For the text-containing cell, return its midpoint in (x, y) coordinate format. 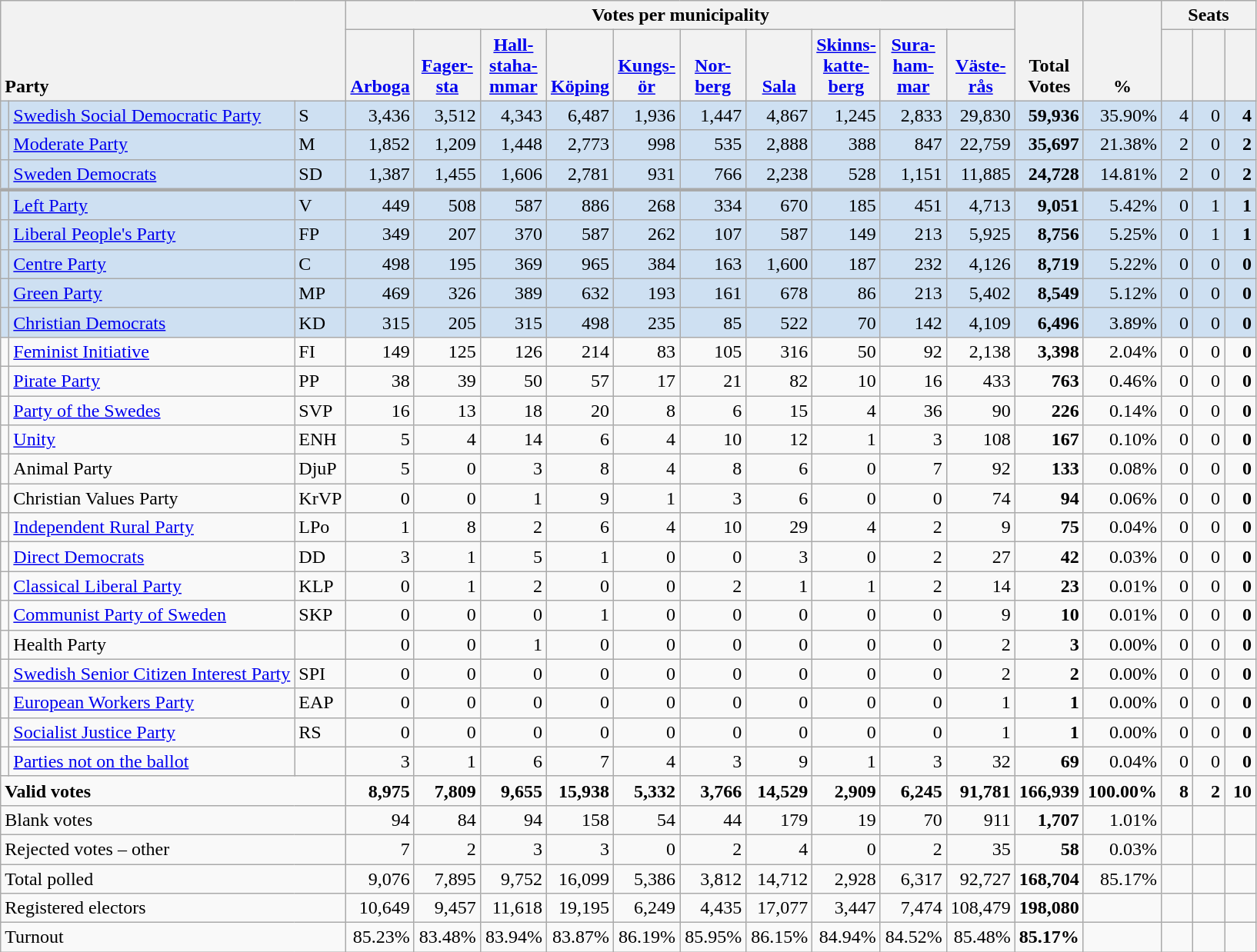
528 (846, 175)
12 (779, 440)
0.08% (1122, 469)
1,707 (1049, 820)
36 (913, 410)
1,209 (447, 145)
3,436 (380, 115)
0.46% (1122, 381)
15 (779, 410)
C (320, 264)
195 (447, 264)
57 (580, 381)
107 (713, 235)
5.42% (1122, 205)
Party of the Swedes (152, 410)
13 (447, 410)
LPo (320, 528)
20 (580, 410)
5.25% (1122, 235)
27 (980, 557)
2,888 (779, 145)
Independent Rural Party (152, 528)
Sweden Democrats (152, 175)
Green Party (152, 293)
DD (320, 557)
84.94% (846, 937)
KLP (320, 586)
Total Votes (1049, 51)
100.00% (1122, 791)
14.81% (1122, 175)
11,618 (513, 908)
83.94% (513, 937)
86.19% (647, 937)
235 (647, 322)
5.22% (1122, 264)
369 (513, 264)
35 (980, 849)
5,925 (980, 235)
14,712 (779, 879)
V (320, 205)
83.87% (580, 937)
% (1122, 51)
6,496 (1049, 322)
508 (447, 205)
185 (846, 205)
Communist Party of Sweden (152, 615)
85.95% (713, 937)
226 (1049, 410)
161 (713, 293)
54 (647, 820)
PP (320, 381)
166,939 (1049, 791)
Rejected votes – other (174, 849)
Parties not on the ballot (152, 761)
Registered electors (174, 908)
179 (779, 820)
FP (320, 235)
389 (513, 293)
44 (713, 820)
0.14% (1122, 410)
ENH (320, 440)
9,076 (380, 879)
167 (1049, 440)
2,138 (980, 351)
133 (1049, 469)
74 (980, 498)
158 (580, 820)
847 (913, 145)
1,447 (713, 115)
1,606 (513, 175)
5,386 (647, 879)
1,455 (447, 175)
965 (580, 264)
2,238 (779, 175)
Valid votes (174, 791)
Moderate Party (152, 145)
5.12% (1122, 293)
1,600 (779, 264)
Arboga (380, 65)
2,909 (846, 791)
Pirate Party (152, 381)
KrVP (320, 498)
6,487 (580, 115)
3,766 (713, 791)
384 (647, 264)
KD (320, 322)
2,833 (913, 115)
Party (174, 51)
7,809 (447, 791)
763 (1049, 381)
998 (647, 145)
84.52% (913, 937)
82 (779, 381)
3,447 (846, 908)
23 (1049, 586)
670 (779, 205)
1,151 (913, 175)
42 (1049, 557)
85 (713, 322)
198,080 (1049, 908)
SVP (320, 410)
535 (713, 145)
83 (647, 351)
Unity (152, 440)
29 (779, 528)
232 (913, 264)
326 (447, 293)
4,435 (713, 908)
Seats (1208, 15)
678 (779, 293)
75 (1049, 528)
451 (913, 205)
Feminist Initiative (152, 351)
Swedish Social Democratic Party (152, 115)
92,727 (980, 879)
59,936 (1049, 115)
S (320, 115)
1,936 (647, 115)
21 (713, 381)
Swedish Senior Citizen Interest Party (152, 674)
268 (647, 205)
886 (580, 205)
370 (513, 235)
6,249 (647, 908)
39 (447, 381)
3.89% (1122, 322)
Turnout (174, 937)
RS (320, 732)
Classical Liberal Party (152, 586)
9,051 (1049, 205)
FI (320, 351)
4,109 (980, 322)
1,852 (380, 145)
Hall- staha- mmar (513, 65)
European Workers Party (152, 703)
Väste- rås (980, 65)
1,448 (513, 145)
Christian Democrats (152, 322)
0.10% (1122, 440)
911 (980, 820)
Centre Party (152, 264)
Sala (779, 65)
SKP (320, 615)
Kungs- ör (647, 65)
Blank votes (174, 820)
5,332 (647, 791)
SPI (320, 674)
85.23% (380, 937)
84 (447, 820)
168,704 (1049, 879)
Nor- berg (713, 65)
1.01% (1122, 820)
349 (380, 235)
7,474 (913, 908)
Socialist Justice Party (152, 732)
58 (1049, 849)
4,713 (980, 205)
469 (380, 293)
108 (980, 440)
3,398 (1049, 351)
5,402 (980, 293)
86.15% (779, 937)
522 (779, 322)
15,938 (580, 791)
Left Party (152, 205)
85.48% (980, 937)
SD (320, 175)
24,728 (1049, 175)
1,387 (380, 175)
29,830 (980, 115)
MP (320, 293)
3,512 (447, 115)
DjuP (320, 469)
16,099 (580, 879)
931 (647, 175)
105 (713, 351)
2.04% (1122, 351)
4,867 (779, 115)
2,781 (580, 175)
214 (580, 351)
Fager- sta (447, 65)
8,549 (1049, 293)
9,752 (513, 879)
8,756 (1049, 235)
Sura- ham- mar (913, 65)
86 (846, 293)
11,885 (980, 175)
2,928 (846, 879)
21.38% (1122, 145)
35,697 (1049, 145)
0.06% (1122, 498)
35.90% (1122, 115)
108,479 (980, 908)
766 (713, 175)
90 (980, 410)
Total polled (174, 879)
193 (647, 293)
Skinns- katte- berg (846, 65)
EAP (320, 703)
17 (647, 381)
Direct Democrats (152, 557)
8,719 (1049, 264)
18 (513, 410)
262 (647, 235)
19 (846, 820)
207 (447, 235)
83.48% (447, 937)
388 (846, 145)
433 (980, 381)
187 (846, 264)
Animal Party (152, 469)
69 (1049, 761)
9,655 (513, 791)
449 (380, 205)
3,812 (713, 879)
2,773 (580, 145)
125 (447, 351)
9,457 (447, 908)
8,975 (380, 791)
334 (713, 205)
32 (980, 761)
4,126 (980, 264)
Votes per municipality (680, 15)
126 (513, 351)
14,529 (779, 791)
6,245 (913, 791)
7,895 (447, 879)
205 (447, 322)
M (320, 145)
Health Party (152, 644)
Köping (580, 65)
4,343 (513, 115)
Christian Values Party (152, 498)
632 (580, 293)
17,077 (779, 908)
10,649 (380, 908)
142 (913, 322)
163 (713, 264)
22,759 (980, 145)
316 (779, 351)
6,317 (913, 879)
19,195 (580, 908)
Liberal People's Party (152, 235)
91,781 (980, 791)
1,245 (846, 115)
38 (380, 381)
